Scan for the cell matching the given text and deliver its [X, Y] coordinate at center. 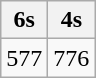
6s [24, 20]
4s [72, 20]
776 [72, 58]
577 [24, 58]
